Identify which cell holds the provided text, then report its [X, Y] central coordinate. 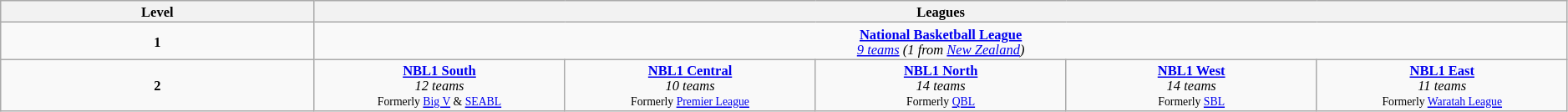
1 [157, 41]
NBL1 West14 teams Formerly SBL [1191, 85]
National Basketball League9 teams (1 from New Zealand) [941, 41]
2 [157, 85]
NBL1 Central10 teams Formerly Premier League [690, 85]
NBL1 East11 teams Formerly Waratah League [1442, 85]
Level [157, 12]
NBL1 North14 teams Formerly QBL [941, 85]
NBL1 South12 teams Formerly Big V & SEABL [439, 85]
Leagues [941, 12]
